Identify which cell holds the provided text, then report its [X, Y] central coordinate. 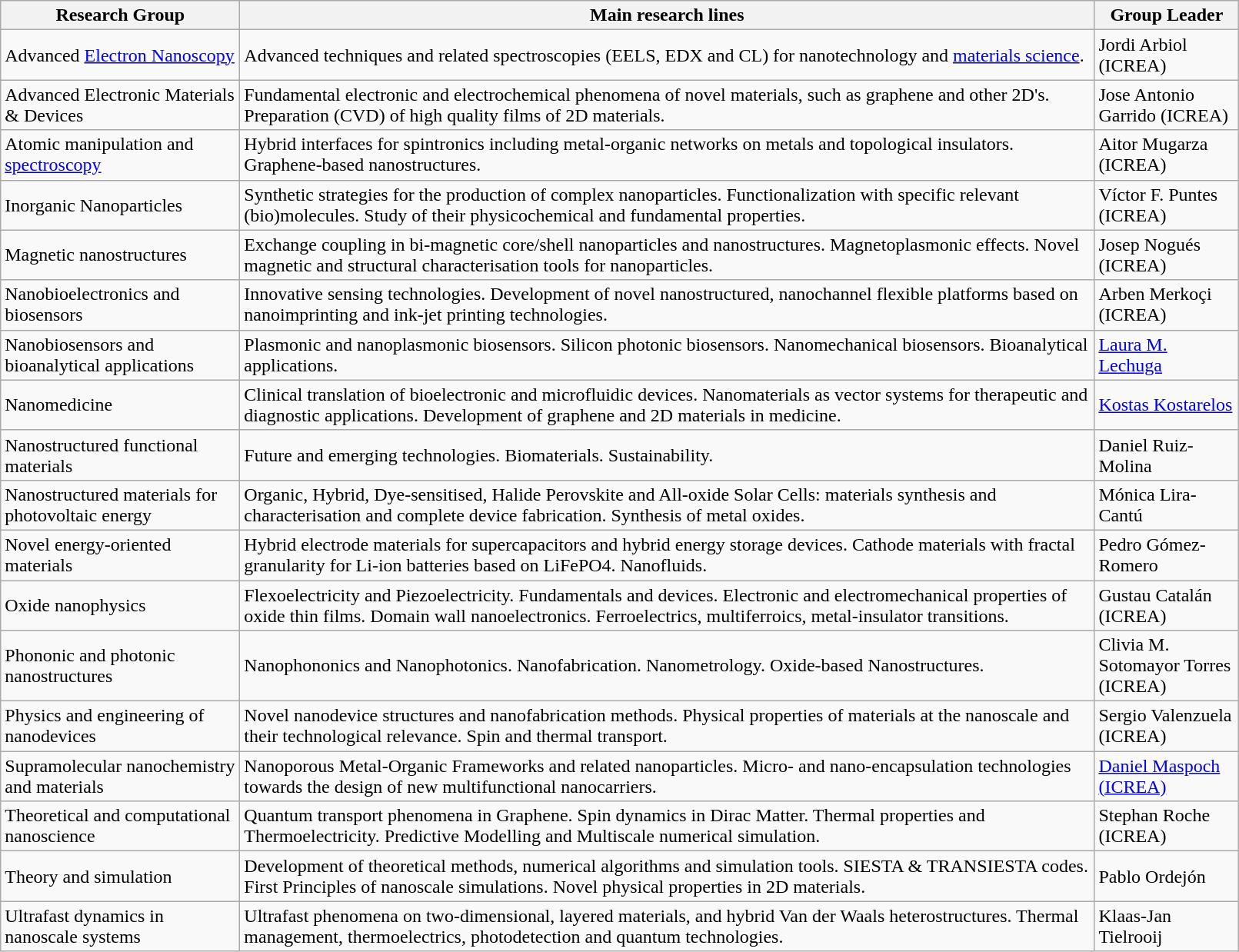
Novel energy-oriented materials [120, 555]
Nanomedicine [120, 404]
Aitor Mugarza (ICREA) [1167, 155]
Gustau Catalán (ICREA) [1167, 604]
Arben Merkoçi (ICREA) [1167, 305]
Jose Antonio Garrido (ICREA) [1167, 105]
Future and emerging technologies. Biomaterials. Sustainability. [668, 455]
Group Leader [1167, 15]
Stephan Roche (ICREA) [1167, 826]
Phononic and photonic nanostructures [120, 666]
Physics and engineering of nanodevices [120, 726]
Advanced Electronic Materials & Devices [120, 105]
Inorganic Nanoparticles [120, 205]
Theory and simulation [120, 877]
Atomic manipulation and spectroscopy [120, 155]
Hybrid interfaces for spintronics including metal-organic networks on metals and topological insulators. Graphene-based nanostructures. [668, 155]
Mónica Lira-Cantú [1167, 504]
Sergio Valenzuela (ICREA) [1167, 726]
Nanobioelectronics and biosensors [120, 305]
Nanostructured materials for photovoltaic energy [120, 504]
Klaas-Jan Tielrooij [1167, 926]
Víctor F. Puntes (ICREA) [1167, 205]
Theoretical and computational nanoscience [120, 826]
Magnetic nanostructures [120, 255]
Kostas Kostarelos [1167, 404]
Nanophononics and Nanophotonics. Nanofabrication. Nanometrology. Oxide-based Nanostructures. [668, 666]
Research Group [120, 15]
Ultrafast dynamics in nanoscale systems [120, 926]
Advanced techniques and related spectroscopies (EELS, EDX and CL) for nanotechnology and materials science. [668, 55]
Laura M. Lechuga [1167, 355]
Josep Nogués (ICREA) [1167, 255]
Daniel Ruiz-Molina [1167, 455]
Main research lines [668, 15]
Pablo Ordejón [1167, 877]
Clivia M. Sotomayor Torres (ICREA) [1167, 666]
Advanced Electron Nanoscopy [120, 55]
Nanobiosensors and bioanalytical applications [120, 355]
Oxide nanophysics [120, 604]
Jordi Arbiol (ICREA) [1167, 55]
Nanostructured functional materials [120, 455]
Pedro Gómez-Romero [1167, 555]
Plasmonic and nanoplasmonic biosensors. Silicon photonic biosensors. Nanomechanical biosensors. Bioanalytical applications. [668, 355]
Supramolecular nanochemistry and materials [120, 777]
Daniel Maspoch (ICREA) [1167, 777]
